Find where the given text appears and provide that cell's center as (X, Y) coordinate. 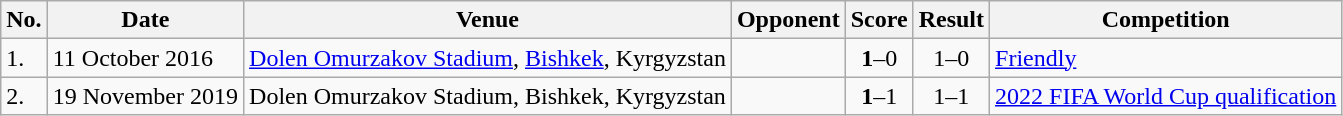
11 October 2016 (145, 58)
Venue (488, 20)
1. (24, 58)
Score (879, 20)
Friendly (1166, 58)
Competition (1166, 20)
Date (145, 20)
19 November 2019 (145, 96)
Opponent (788, 20)
2. (24, 96)
2022 FIFA World Cup qualification (1166, 96)
Result (951, 20)
No. (24, 20)
